Extract the (X, Y) coordinate from the center of the cell holding the provided text.  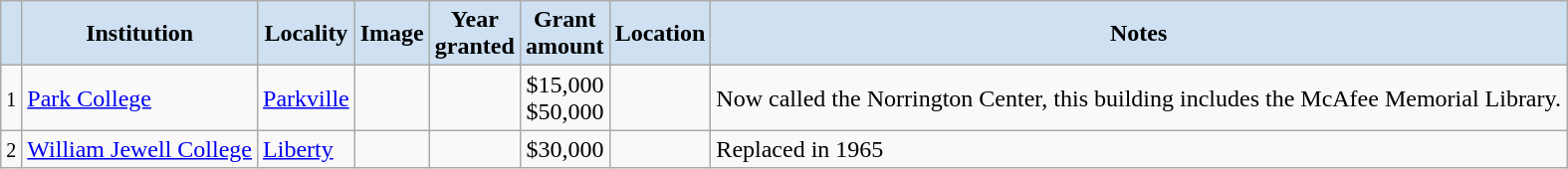
Institution (139, 34)
Image (392, 34)
Location (660, 34)
Notes (1139, 34)
1 (12, 97)
William Jewell College (139, 149)
Parkville (307, 97)
2 (12, 149)
Liberty (307, 149)
Replaced in 1965 (1139, 149)
$15,000$50,000 (564, 97)
Yeargranted (474, 34)
$30,000 (564, 149)
Locality (307, 34)
Grantamount (564, 34)
Now called the Norrington Center, this building includes the McAfee Memorial Library. (1139, 97)
Park College (139, 97)
